Determine the (x, y) coordinate at the center of the cell enclosing the given text.  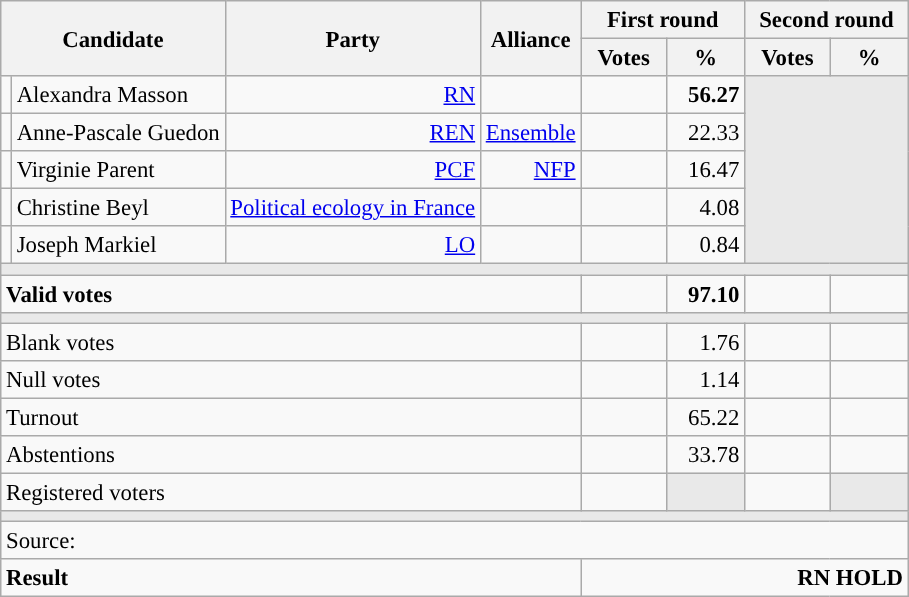
1.14 (705, 379)
NFP (530, 170)
Abstentions (291, 455)
Party (352, 38)
16.47 (705, 170)
56.27 (705, 95)
Source: (455, 540)
65.22 (705, 417)
Political ecology in France (352, 208)
Valid votes (291, 294)
Anne-Pascale Guedon (118, 133)
1.76 (705, 342)
97.10 (705, 294)
Turnout (291, 417)
Registered voters (291, 492)
Joseph Markiel (118, 245)
0.84 (705, 245)
Second round (827, 20)
Blank votes (291, 342)
33.78 (705, 455)
PCF (352, 170)
Candidate (113, 38)
4.08 (705, 208)
Christine Beyl (118, 208)
LO (352, 245)
Ensemble (530, 133)
22.33 (705, 133)
First round (663, 20)
REN (352, 133)
Result (291, 578)
RN HOLD (744, 578)
Alliance (530, 38)
Null votes (291, 379)
Alexandra Masson (118, 95)
Virginie Parent (118, 170)
RN (352, 95)
